Determine the (x, y) coordinate at the center of the cell enclosing the given text.  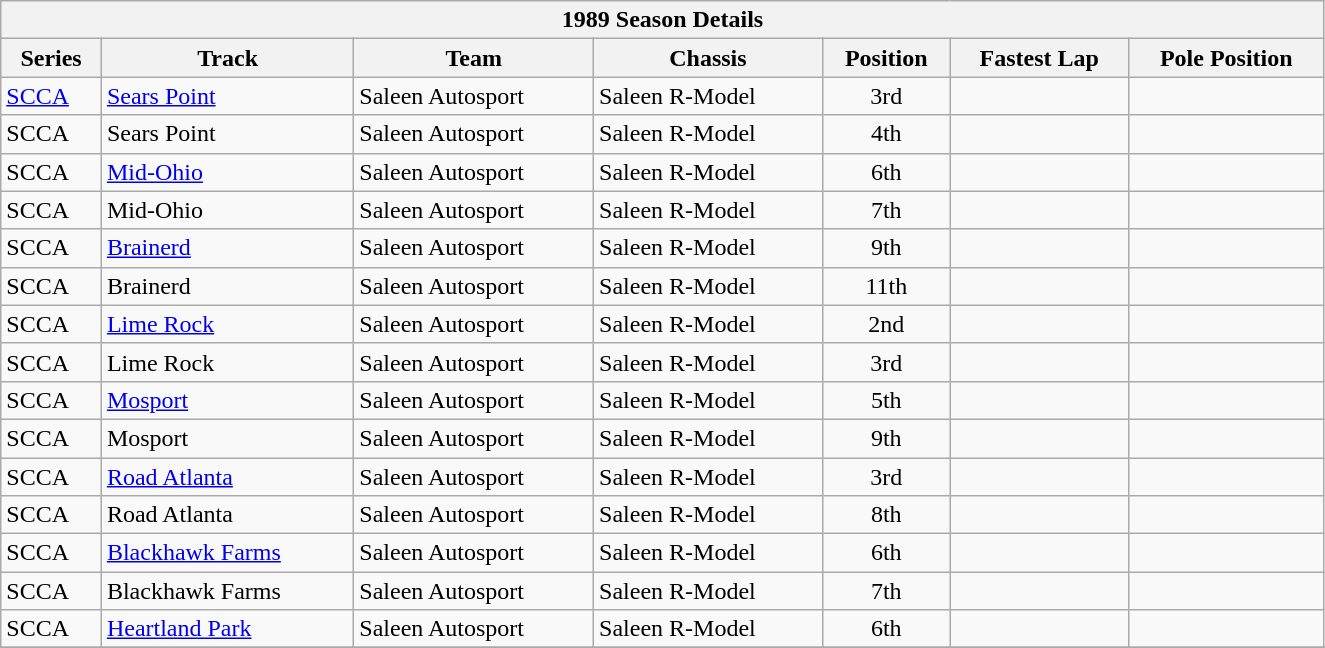
2nd (886, 324)
1989 Season Details (663, 20)
4th (886, 134)
Team (474, 58)
11th (886, 286)
Chassis (708, 58)
Heartland Park (227, 629)
Track (227, 58)
Pole Position (1226, 58)
Series (52, 58)
Position (886, 58)
8th (886, 515)
Fastest Lap (1039, 58)
5th (886, 400)
